Provide the [x, y] coordinate of the cell's center where the given text is located.  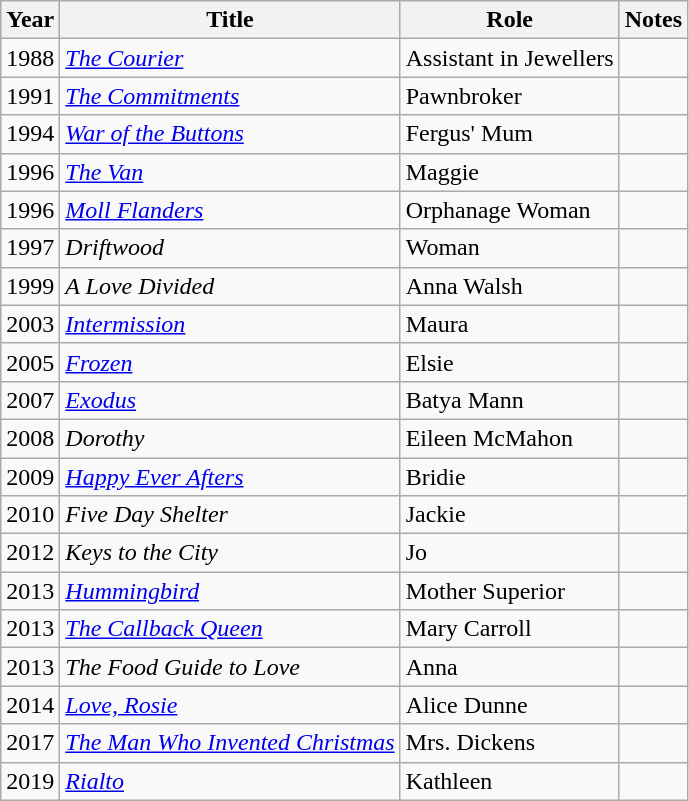
Moll Flanders [230, 210]
2007 [30, 400]
Keys to the City [230, 553]
Frozen [230, 362]
Jo [510, 553]
2009 [30, 477]
1994 [30, 134]
Anna [510, 667]
2010 [30, 515]
Notes [653, 20]
2012 [30, 553]
Dorothy [230, 438]
The Courier [230, 58]
1988 [30, 58]
Love, Rosie [230, 705]
Hummingbird [230, 591]
The Food Guide to Love [230, 667]
Eileen McMahon [510, 438]
Maura [510, 324]
The Man Who Invented Christmas [230, 743]
Driftwood [230, 248]
Bridie [510, 477]
Happy Ever Afters [230, 477]
Title [230, 20]
Five Day Shelter [230, 515]
Alice Dunne [510, 705]
Mother Superior [510, 591]
Rialto [230, 781]
Batya Mann [510, 400]
2005 [30, 362]
Elsie [510, 362]
War of the Buttons [230, 134]
2008 [30, 438]
Assistant in Jewellers [510, 58]
Kathleen [510, 781]
Intermission [230, 324]
Exodus [230, 400]
Pawnbroker [510, 96]
2014 [30, 705]
Jackie [510, 515]
A Love Divided [230, 286]
Mary Carroll [510, 629]
The Callback Queen [230, 629]
Fergus' Mum [510, 134]
1997 [30, 248]
Year [30, 20]
Anna Walsh [510, 286]
2003 [30, 324]
Role [510, 20]
1999 [30, 286]
Mrs. Dickens [510, 743]
2017 [30, 743]
Woman [510, 248]
1991 [30, 96]
Maggie [510, 172]
The Van [230, 172]
Orphanage Woman [510, 210]
The Commitments [230, 96]
2019 [30, 781]
